Determine the [X, Y] coordinate at the center of the cell enclosing the given text.  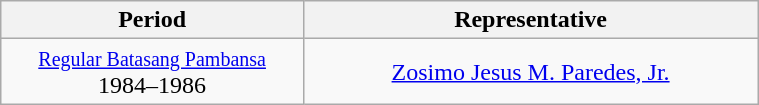
Regular Batasang Pambansa1984–1986 [152, 72]
Zosimo Jesus M. Paredes, Jr. [530, 72]
Period [152, 20]
Representative [530, 20]
